Find where the given text appears and provide that cell's center as (X, Y) coordinate. 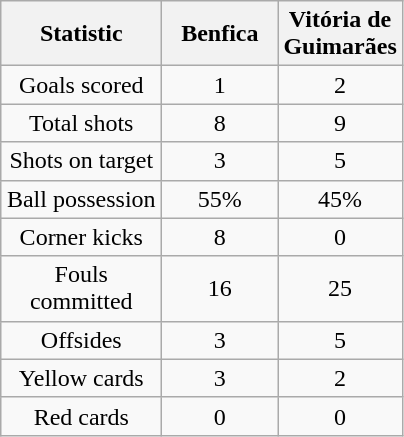
Offsides (82, 340)
Shots on target (82, 161)
Yellow cards (82, 378)
Benfica (220, 34)
9 (340, 123)
55% (220, 199)
25 (340, 288)
45% (340, 199)
Ball possession (82, 199)
16 (220, 288)
1 (220, 85)
Statistic (82, 34)
Corner kicks (82, 237)
Total shots (82, 123)
Vitória de Guimarães (340, 34)
Red cards (82, 416)
Fouls committed (82, 288)
Goals scored (82, 85)
